For the text-containing cell, return its midpoint in [X, Y] coordinate format. 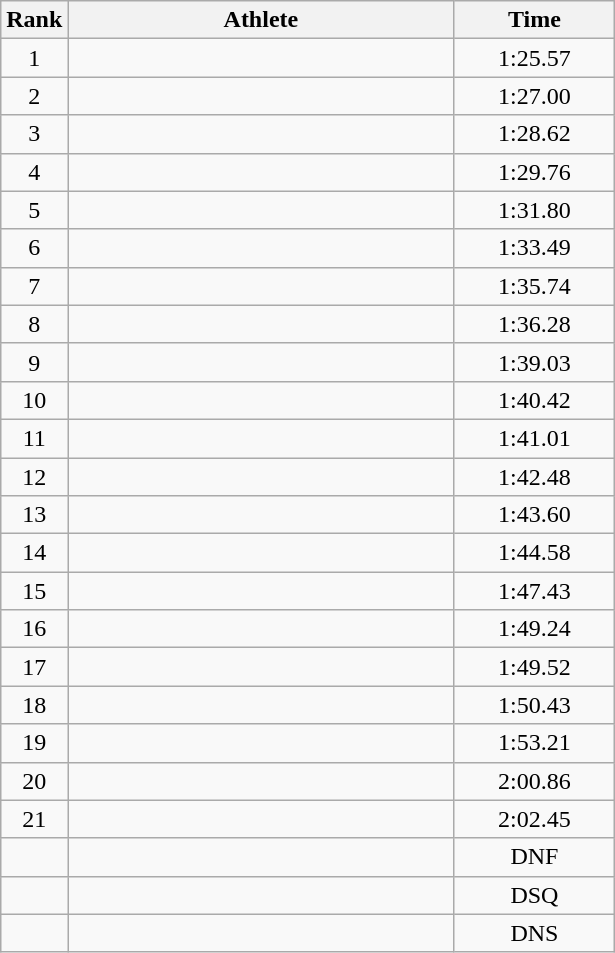
6 [34, 248]
3 [34, 134]
1:33.49 [534, 248]
Rank [34, 20]
Athlete [261, 20]
1:35.74 [534, 286]
21 [34, 819]
15 [34, 591]
2:02.45 [534, 819]
20 [34, 781]
1:50.43 [534, 705]
12 [34, 477]
13 [34, 515]
Time [534, 20]
1:39.03 [534, 362]
2:00.86 [534, 781]
2 [34, 96]
18 [34, 705]
1:41.01 [534, 438]
1:47.43 [534, 591]
5 [34, 210]
1:43.60 [534, 515]
1 [34, 58]
1:28.62 [534, 134]
1:49.24 [534, 629]
1:25.57 [534, 58]
DNF [534, 857]
1:44.58 [534, 553]
DNS [534, 933]
1:31.80 [534, 210]
1:40.42 [534, 400]
11 [34, 438]
9 [34, 362]
1:36.28 [534, 324]
4 [34, 172]
8 [34, 324]
14 [34, 553]
7 [34, 286]
1:53.21 [534, 743]
1:42.48 [534, 477]
1:49.52 [534, 667]
1:27.00 [534, 96]
1:29.76 [534, 172]
10 [34, 400]
DSQ [534, 895]
19 [34, 743]
17 [34, 667]
16 [34, 629]
